Detect which cell encompasses the target text, then output its (X, Y) center coordinate. 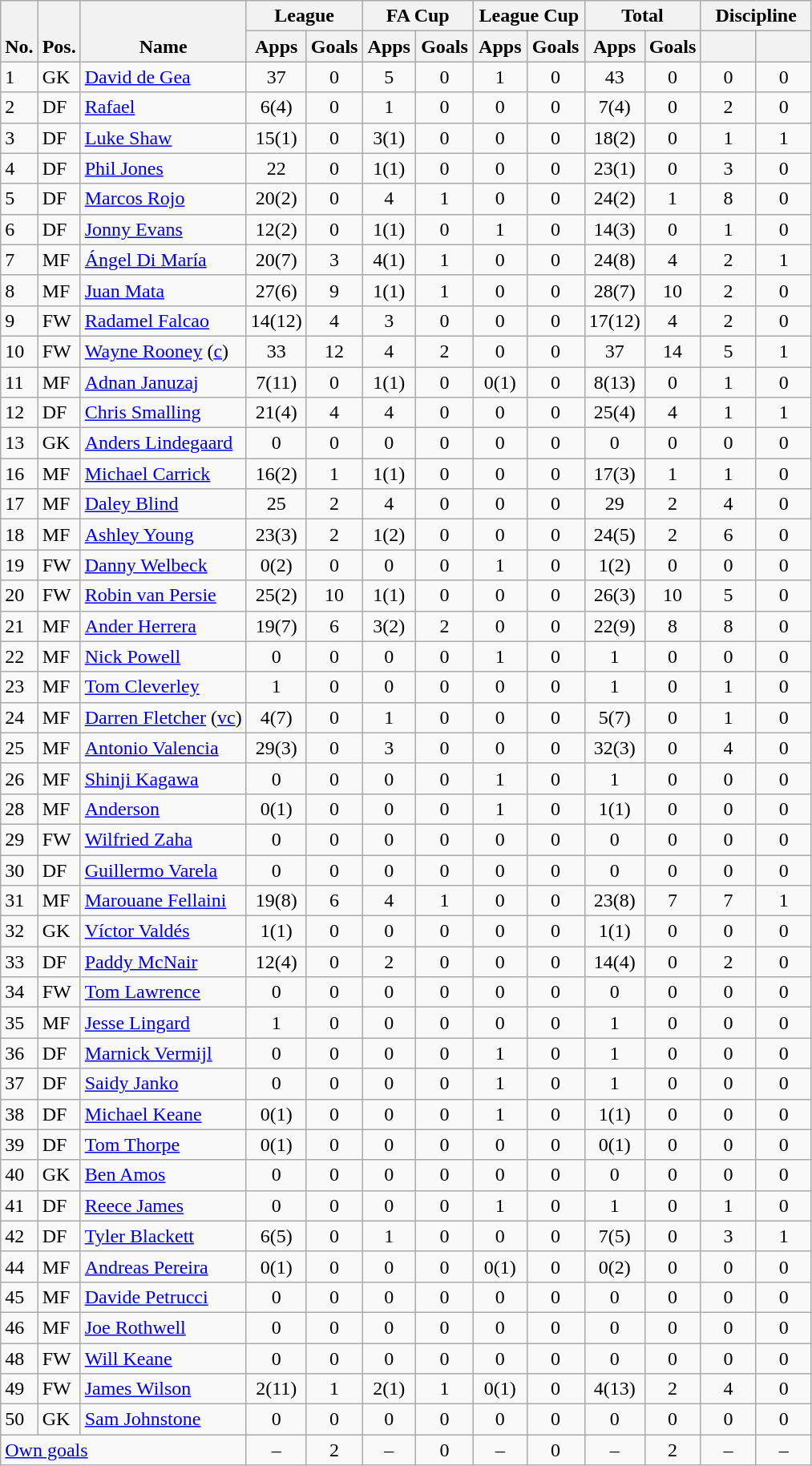
39 (19, 1145)
24(8) (614, 260)
James Wilson (164, 1389)
Jonny Evans (164, 229)
Luke Shaw (164, 138)
Robin van Persie (164, 596)
21(4) (276, 413)
Nick Powell (164, 656)
19(7) (276, 626)
Discipline (757, 16)
Wilfried Zaha (164, 839)
7(4) (614, 107)
35 (19, 1023)
25(2) (276, 596)
Total (643, 16)
18 (19, 535)
Davide Petrucci (164, 1297)
48 (19, 1359)
Juan Mata (164, 290)
36 (19, 1053)
2(11) (276, 1389)
Radamel Falcao (164, 321)
Ángel Di María (164, 260)
12(2) (276, 229)
Darren Fletcher (vc) (164, 717)
14(12) (276, 321)
Rafael (164, 107)
FA Cup (418, 16)
Paddy McNair (164, 962)
42 (19, 1236)
24(2) (614, 199)
Tom Thorpe (164, 1145)
Ashley Young (164, 535)
14 (673, 351)
44 (19, 1266)
Will Keane (164, 1359)
12(4) (276, 962)
Víctor Valdés (164, 931)
41 (19, 1206)
Adnan Januzaj (164, 382)
45 (19, 1297)
Tom Lawrence (164, 992)
11 (19, 382)
22(9) (614, 626)
Michael Keane (164, 1114)
4(7) (276, 717)
14(4) (614, 962)
Tyler Blackett (164, 1236)
Daley Blind (164, 504)
Saidy Janko (164, 1084)
Tom Cleverley (164, 687)
Marcos Rojo (164, 199)
15(1) (276, 138)
2(1) (390, 1389)
League Cup (529, 16)
7(5) (614, 1236)
20(2) (276, 199)
Chris Smalling (164, 413)
Anders Lindegaard (164, 443)
43 (614, 77)
34 (19, 992)
19(8) (276, 901)
League (305, 16)
Antonio Valencia (164, 748)
19 (19, 565)
Pos. (59, 31)
Jesse Lingard (164, 1023)
29(3) (276, 748)
3(2) (390, 626)
50 (19, 1420)
32 (19, 931)
25(4) (614, 413)
30 (19, 870)
14(3) (614, 229)
21 (19, 626)
6(5) (276, 1236)
38 (19, 1114)
16 (19, 474)
17 (19, 504)
6(4) (276, 107)
17(12) (614, 321)
23 (19, 687)
28(7) (614, 290)
17(3) (614, 474)
Sam Johnstone (164, 1420)
16(2) (276, 474)
Guillermo Varela (164, 870)
46 (19, 1327)
24 (19, 717)
No. (19, 31)
Own goals (123, 1450)
26(3) (614, 596)
13 (19, 443)
26 (19, 778)
20(7) (276, 260)
23(3) (276, 535)
4(13) (614, 1389)
23(8) (614, 901)
27(6) (276, 290)
28 (19, 809)
5(7) (614, 717)
Name (164, 31)
Andreas Pereira (164, 1266)
18(2) (614, 138)
49 (19, 1389)
24(5) (614, 535)
Shinji Kagawa (164, 778)
20 (19, 596)
Anderson (164, 809)
Ander Herrera (164, 626)
Marnick Vermijl (164, 1053)
Danny Welbeck (164, 565)
40 (19, 1175)
David de Gea (164, 77)
Reece James (164, 1206)
8(13) (614, 382)
Ben Amos (164, 1175)
23(1) (614, 168)
4(1) (390, 260)
Marouane Fellaini (164, 901)
3(1) (390, 138)
Michael Carrick (164, 474)
Wayne Rooney (c) (164, 351)
32(3) (614, 748)
7(11) (276, 382)
Phil Jones (164, 168)
31 (19, 901)
Joe Rothwell (164, 1327)
